Output the [x, y] coordinate of the center of the cell containing the given text.  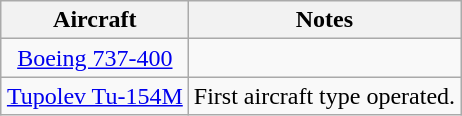
Notes [324, 20]
Tupolev Tu-154M [94, 96]
First aircraft type operated. [324, 96]
Aircraft [94, 20]
Boeing 737-400 [94, 58]
